Search for the cell housing the specified text and yield its (X, Y) center coordinate. 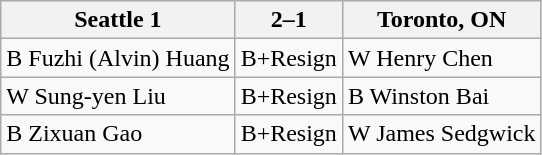
W Sung-yen Liu (118, 96)
B Zixuan Gao (118, 134)
B Winston Bai (442, 96)
W Henry Chen (442, 58)
Seattle 1 (118, 20)
B Fuzhi (Alvin) Huang (118, 58)
2–1 (288, 20)
Toronto, ON (442, 20)
W James Sedgwick (442, 134)
